For the text-containing cell, return its midpoint in (x, y) coordinate format. 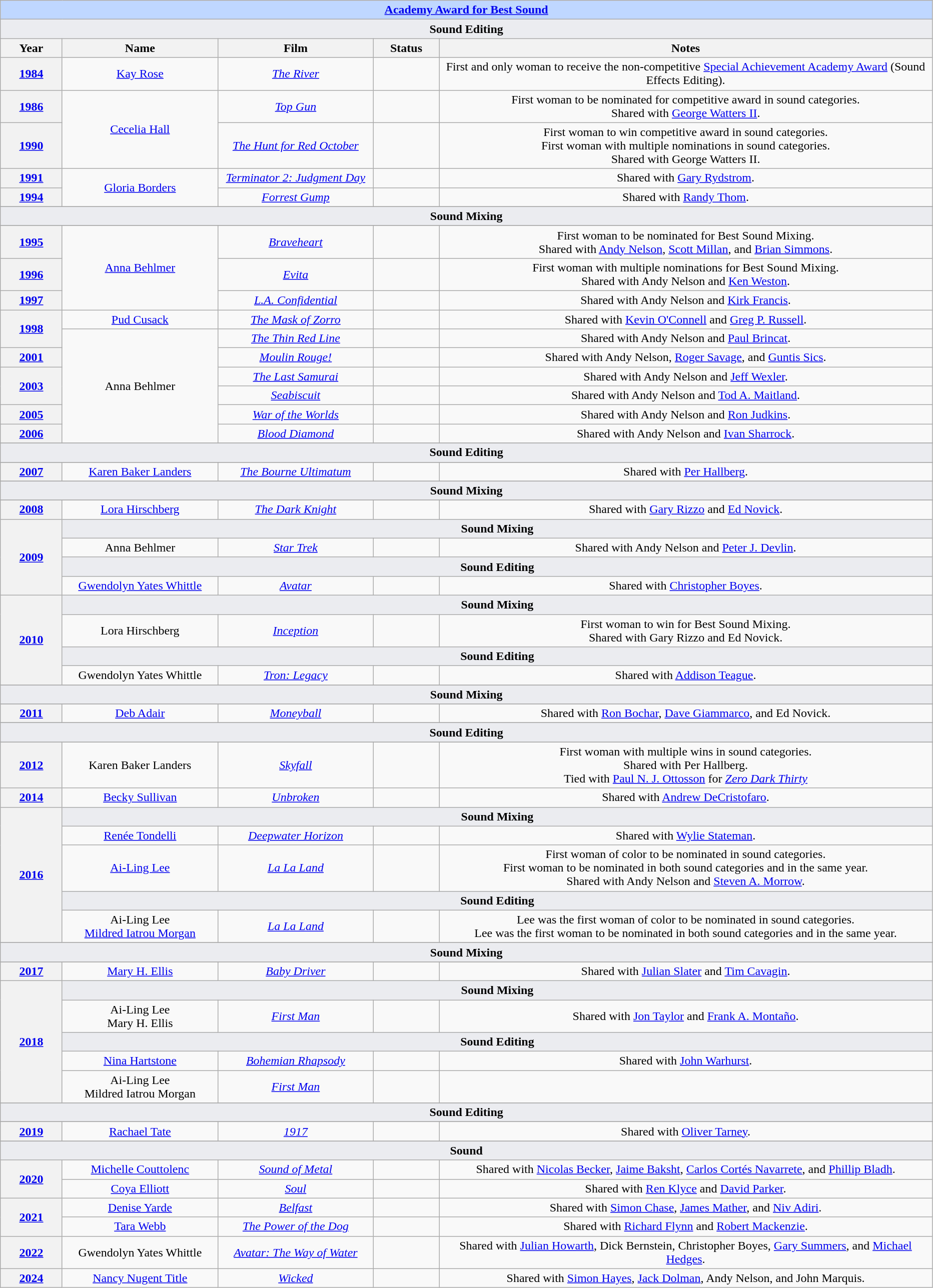
2005 (32, 414)
War of the Worlds (295, 414)
Shared with Andy Nelson and Peter J. Devlin. (686, 547)
Seabiscuit (295, 395)
Shared with Nicolas Becker, Jaime Baksht, Carlos Cortés Navarrete, and Phillip Bladh. (686, 1169)
1998 (32, 329)
The River (295, 74)
The Thin Red Line (295, 338)
Star Trek (295, 547)
First woman with multiple wins in sound categories.Shared with Per Hallberg.Tied with Paul N. J. Ottosson for Zero Dark Thirty (686, 765)
First and only woman to receive the non-competitive Special Achievement Academy Award (Sound Effects Editing). (686, 74)
Skyfall (295, 765)
2012 (32, 765)
Terminator 2: Judgment Day (295, 178)
Rachael Tate (140, 1131)
Gloria Borders (140, 187)
Shared with Andy Nelson and Ron Judkins. (686, 414)
The Last Samurai (295, 376)
Renée Tondelli (140, 835)
Kay Rose (140, 74)
Belfast (295, 1207)
Evita (295, 274)
Name (140, 48)
Shared with Andy Nelson and Ivan Sharrock. (686, 433)
Shared with Ron Bochar, Dave Giammarco, and Ed Novick. (686, 713)
Avatar: The Way of Water (295, 1252)
2007 (32, 471)
First woman to be nominated for Best Sound Mixing.Shared with Andy Nelson, Scott Millan, and Brian Simmons. (686, 242)
Braveheart (295, 242)
Shared with Per Hallberg. (686, 471)
Film (295, 48)
Shared with Andy Nelson, Roger Savage, and Guntis Sics. (686, 357)
First woman to win for Best Sound Mixing.Shared with Gary Rizzo and Ed Novick. (686, 630)
Shared with Randy Thom. (686, 197)
Denise Yarde (140, 1207)
Forrest Gump (295, 197)
The Dark Knight (295, 509)
Wicked (295, 1278)
Shared with Andy Nelson and Jeff Wexler. (686, 376)
Shared with Gary Rizzo and Ed Novick. (686, 509)
2024 (32, 1278)
Soul (295, 1188)
Top Gun (295, 106)
The Power of the Dog (295, 1226)
1986 (32, 106)
2003 (32, 386)
Ai-Ling Lee (140, 868)
Baby Driver (295, 971)
Sound of Metal (295, 1169)
Nina Hartstone (140, 1061)
Moneyball (295, 713)
Michelle Couttolenc (140, 1169)
1997 (32, 300)
2022 (32, 1252)
Unbroken (295, 797)
2006 (32, 433)
Shared with Oliver Tarney. (686, 1131)
2021 (32, 1217)
2018 (32, 1041)
1984 (32, 74)
2011 (32, 713)
Blood Diamond (295, 433)
First woman to win competitive award in sound categories.First woman with multiple nominations in sound categories.Shared with George Watters II. (686, 145)
Shared with John Warhurst. (686, 1061)
Shared with Andy Nelson and Paul Brincat. (686, 338)
2001 (32, 357)
Shared with Wylie Stateman. (686, 835)
Inception (295, 630)
Shared with Jon Taylor and Frank A. Montaño. (686, 1016)
Shared with Christopher Boyes. (686, 585)
2008 (32, 509)
1994 (32, 197)
1917 (295, 1131)
Avatar (295, 585)
Shared with Simon Hayes, Jack Dolman, Andy Nelson, and John Marquis. (686, 1278)
Bohemian Rhapsody (295, 1061)
Shared with Simon Chase, James Mather, and Niv Adiri. (686, 1207)
Coya Elliott (140, 1188)
The Hunt for Red October (295, 145)
2014 (32, 797)
2019 (32, 1131)
2017 (32, 971)
1991 (32, 178)
First woman to be nominated for competitive award in sound categories.Shared with George Watters II. (686, 106)
Shared with Richard Flynn and Robert Mackenzie. (686, 1226)
Shared with Gary Rydstrom. (686, 178)
1995 (32, 242)
Shared with Julian Howarth, Dick Bernstein, Christopher Boyes, Gary Summers, and Michael Hedges. (686, 1252)
First woman with multiple nominations for Best Sound Mixing.Shared with Andy Nelson and Ken Weston. (686, 274)
2010 (32, 640)
Cecelia Hall (140, 129)
Status (406, 48)
Notes (686, 48)
Nancy Nugent Title (140, 1278)
Deb Adair (140, 713)
2009 (32, 557)
Year (32, 48)
Pud Cusack (140, 319)
Shared with Julian Slater and Tim Cavagin. (686, 971)
2016 (32, 875)
Tara Webb (140, 1226)
L.A. Confidential (295, 300)
Shared with Andy Nelson and Tod A. Maitland. (686, 395)
1996 (32, 274)
Becky Sullivan (140, 797)
Deepwater Horizon (295, 835)
Shared with Kevin O'Connell and Greg P. Russell. (686, 319)
Shared with Addison Teague. (686, 675)
The Bourne Ultimatum (295, 471)
The Mask of Zorro (295, 319)
Shared with Andy Nelson and Kirk Francis. (686, 300)
Sound (466, 1150)
Moulin Rouge! (295, 357)
Shared with Andrew DeCristofaro. (686, 797)
1990 (32, 145)
Ai-Ling LeeMary H. Ellis (140, 1016)
Mary H. Ellis (140, 971)
Academy Award for Best Sound (466, 10)
Tron: Legacy (295, 675)
Shared with Ren Klyce and David Parker. (686, 1188)
2020 (32, 1179)
